Extract the [x, y] coordinate from the center of the cell holding the provided text.  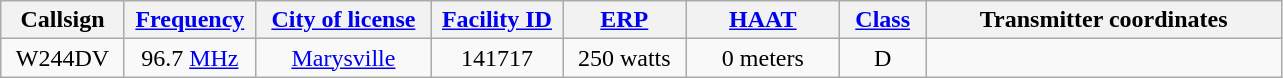
Marysville [343, 58]
Class [883, 20]
Facility ID [496, 20]
250 watts [624, 58]
141717 [496, 58]
HAAT [763, 20]
Transmitter coordinates [1104, 20]
0 meters [763, 58]
D [883, 58]
City of license [343, 20]
ERP [624, 20]
96.7 MHz [190, 58]
Frequency [190, 20]
W244DV [63, 58]
Callsign [63, 20]
